Find where the given text appears and provide that cell's center as (x, y) coordinate. 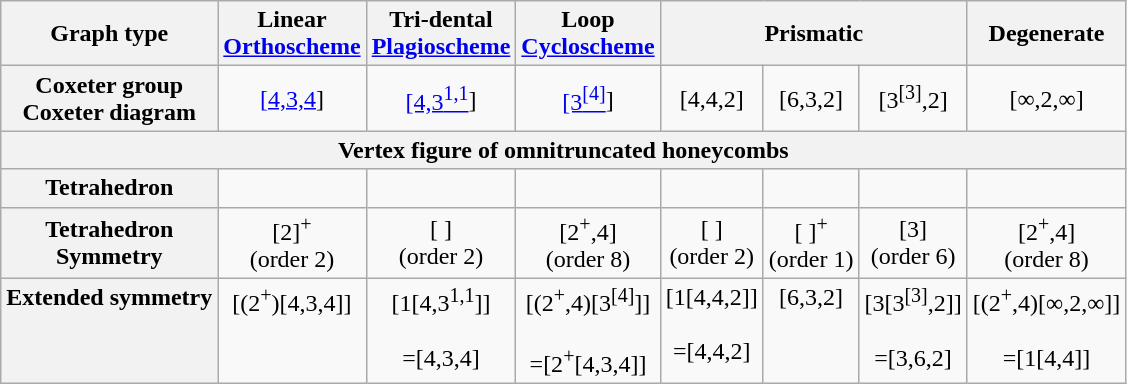
[3[3[3],2]]=[3,6,2] (913, 332)
[3[3],2] (913, 98)
[3[4]] (588, 98)
Vertex figure of omnitruncated honeycombs (564, 150)
[(2+)[4,3,4]] (292, 332)
Extended symmetry (110, 332)
Graph type (110, 34)
[2]+(order 2) (292, 243)
LoopCycloscheme (588, 34)
Prismatic (814, 34)
Degenerate (1046, 34)
[3](order 6) (913, 243)
[4,31,1] (441, 98)
LinearOrthoscheme (292, 34)
[1[4,31,1]]=[4,3,4] (441, 332)
[(2+,4)[3[4]]]=[2+[4,3,4]] (588, 332)
[4,4,2] (712, 98)
[ ]+(order 1) (811, 243)
[1[4,4,2]]=[4,4,2] (712, 332)
[∞,2,∞] (1046, 98)
[4,3,4] (292, 98)
Coxeter groupCoxeter diagram (110, 98)
TetrahedronSymmetry (110, 243)
[(2+,4)[∞,2,∞]]=[1[4,4]] (1046, 332)
Tetrahedron (110, 188)
Tri-dentalPlagioscheme (441, 34)
